Locate the cell with the specified text and output its [x, y] center coordinate. 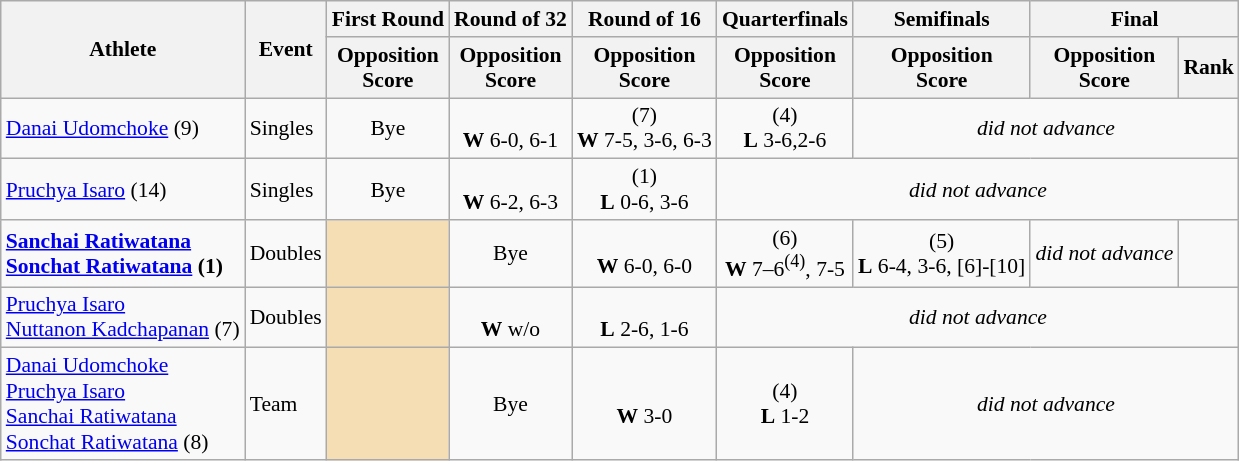
W 6-0, 6-1 [510, 128]
First Round [388, 19]
Pruchya Isaro (14) [123, 190]
Quarterfinals [785, 19]
(5) L 6-4, 3-6, [6]-[10] [942, 254]
Team [286, 404]
(7) W 7-5, 3-6, 6-3 [644, 128]
(4) L 1-2 [785, 404]
Danai UdomchokePruchya IsaroSanchai RatiwatanaSonchat Ratiwatana (8) [123, 404]
Event [286, 50]
(6) W 7–6(4), 7-5 [785, 254]
Round of 32 [510, 19]
Athlete [123, 50]
L 2-6, 1-6 [644, 318]
W 6-2, 6-3 [510, 190]
Sanchai Ratiwatana Sonchat Ratiwatana (1) [123, 254]
(4)L 3-6,2-6 [785, 128]
Pruchya IsaroNuttanon Kadchapanan (7) [123, 318]
Final [1134, 19]
Danai Udomchoke (9) [123, 128]
Round of 16 [644, 19]
Rank [1208, 68]
W 6-0, 6-0 [644, 254]
Semifinals [942, 19]
W 3-0 [644, 404]
W w/o [510, 318]
(1) L 0-6, 3-6 [644, 190]
